Search for the cell housing the specified text and yield its (X, Y) center coordinate. 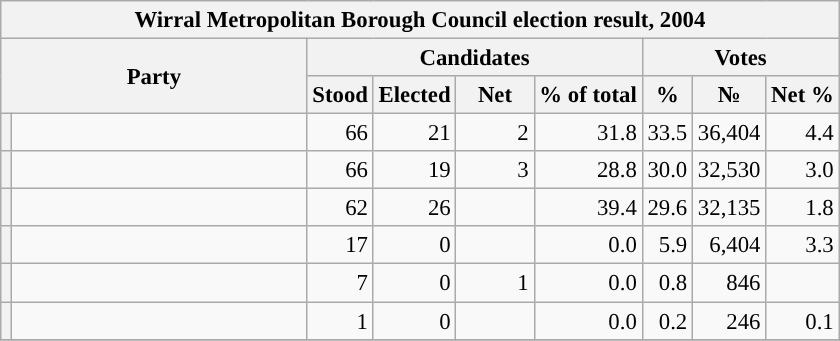
4.4 (802, 133)
3 (495, 170)
№ (730, 95)
21 (414, 133)
3.3 (802, 245)
0.8 (667, 283)
26 (414, 208)
6,404 (730, 245)
30.0 (667, 170)
Elected (414, 95)
36,404 (730, 133)
% of total (588, 95)
19 (414, 170)
Net % (802, 95)
5.9 (667, 245)
2 (495, 133)
Wirral Metropolitan Borough Council election result, 2004 (420, 20)
39.4 (588, 208)
33.5 (667, 133)
% (667, 95)
7 (340, 283)
32,530 (730, 170)
0.1 (802, 321)
Votes (740, 58)
Party (154, 76)
Candidates (474, 58)
32,135 (730, 208)
246 (730, 321)
Net (495, 95)
17 (340, 245)
1.8 (802, 208)
29.6 (667, 208)
3.0 (802, 170)
846 (730, 283)
62 (340, 208)
31.8 (588, 133)
0.2 (667, 321)
Stood (340, 95)
28.8 (588, 170)
